Capture the cell that displays the provided text and extract its [X, Y] central coordinate. 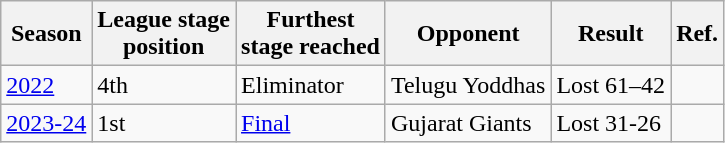
2023-24 [46, 123]
Opponent [468, 34]
Lost 61–42 [611, 85]
4th [164, 85]
2022 [46, 85]
Lost 31-26 [611, 123]
Gujarat Giants [468, 123]
League stageposition [164, 34]
Ref. [698, 34]
Final [311, 123]
Eliminator [311, 85]
Furtheststage reached [311, 34]
Result [611, 34]
Telugu Yoddhas [468, 85]
1st [164, 123]
Season [46, 34]
